Extract the (X, Y) coordinate from the center of the cell holding the provided text.  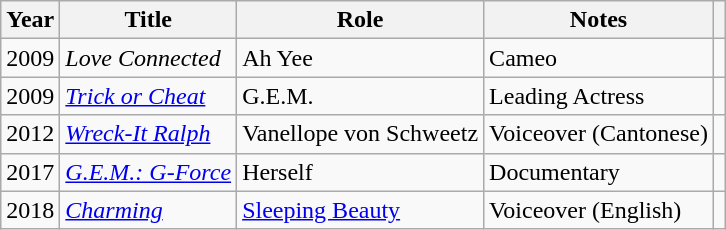
Charming (148, 210)
Vanellope von Schweetz (360, 134)
2017 (30, 172)
Voiceover (English) (599, 210)
Year (30, 20)
2012 (30, 134)
Role (360, 20)
Ah Yee (360, 58)
Wreck-It Ralph (148, 134)
Notes (599, 20)
Love Connected (148, 58)
Sleeping Beauty (360, 210)
Leading Actress (599, 96)
Voiceover (Cantonese) (599, 134)
G.E.M.: G-Force (148, 172)
Documentary (599, 172)
Herself (360, 172)
2018 (30, 210)
Cameo (599, 58)
Title (148, 20)
G.E.M. (360, 96)
Trick or Cheat (148, 96)
